Identify which cell holds the provided text, then report its (x, y) central coordinate. 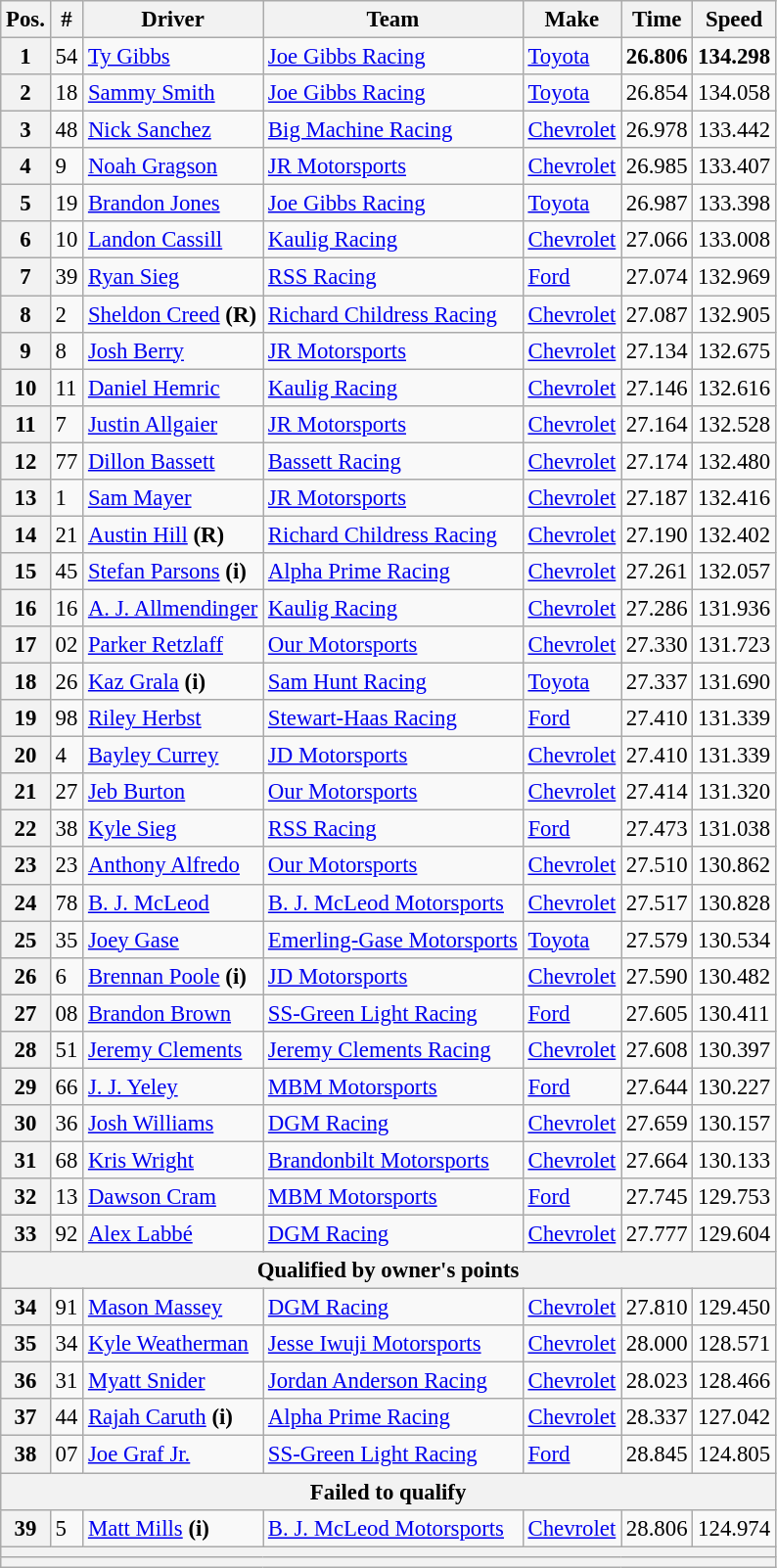
133.008 (734, 240)
22 (25, 829)
26.854 (658, 93)
132.057 (734, 572)
27.187 (658, 498)
Ty Gibbs (173, 57)
27.605 (658, 1013)
130.862 (734, 866)
Brandon Jones (173, 204)
133.407 (734, 166)
133.398 (734, 204)
Rajah Caruth (i) (173, 1418)
J. J. Yeley (173, 1086)
Alex Labbé (173, 1234)
25 (25, 940)
Team (393, 20)
132.675 (734, 350)
24 (25, 902)
12 (25, 461)
124.805 (734, 1454)
28.023 (658, 1381)
130.482 (734, 976)
Justin Allgaier (173, 424)
17 (25, 645)
130.828 (734, 902)
3 (25, 130)
28.000 (658, 1344)
15 (25, 572)
98 (67, 718)
124.974 (734, 1528)
27.261 (658, 572)
Riley Herbst (173, 718)
Joe Graf Jr. (173, 1454)
66 (67, 1086)
27.664 (658, 1160)
128.571 (734, 1344)
27.146 (658, 388)
131.690 (734, 682)
Time (658, 20)
# (67, 20)
134.298 (734, 57)
Myatt Snider (173, 1381)
07 (67, 1454)
Daniel Hemric (173, 388)
Brandon Brown (173, 1013)
27.164 (658, 424)
27.190 (658, 534)
B. J. McLeod (173, 902)
27.659 (658, 1124)
130.227 (734, 1086)
131.320 (734, 792)
Mason Massey (173, 1308)
Jesse Iwuji Motorsports (393, 1344)
132.528 (734, 424)
Jeb Burton (173, 792)
44 (67, 1418)
27.590 (658, 976)
26.987 (658, 204)
129.604 (734, 1234)
26.806 (658, 57)
Kris Wright (173, 1160)
27.644 (658, 1086)
26.985 (658, 166)
Jeremy Clements (173, 1050)
30 (25, 1124)
Brennan Poole (i) (173, 976)
A. J. Allmendinger (173, 608)
92 (67, 1234)
Austin Hill (R) (173, 534)
27.517 (658, 902)
Qualified by owner's points (388, 1270)
Sam Mayer (173, 498)
51 (67, 1050)
Make (571, 20)
68 (67, 1160)
Dawson Cram (173, 1197)
132.616 (734, 388)
27.579 (658, 940)
130.157 (734, 1124)
27.473 (658, 829)
128.466 (734, 1381)
Brandonbilt Motorsports (393, 1160)
Sam Hunt Racing (393, 682)
27.510 (658, 866)
28 (25, 1050)
Bassett Racing (393, 461)
54 (67, 57)
28.806 (658, 1528)
27.330 (658, 645)
Stewart-Haas Racing (393, 718)
Dillon Bassett (173, 461)
130.397 (734, 1050)
28.337 (658, 1418)
27.066 (658, 240)
08 (67, 1013)
132.480 (734, 461)
Jordan Anderson Racing (393, 1381)
32 (25, 1197)
27.745 (658, 1197)
27.608 (658, 1050)
Bayley Currey (173, 756)
Pos. (25, 20)
27.810 (658, 1308)
Speed (734, 20)
132.905 (734, 314)
127.042 (734, 1418)
129.753 (734, 1197)
Jeremy Clements Racing (393, 1050)
91 (67, 1308)
132.402 (734, 534)
27.286 (658, 608)
132.969 (734, 277)
27.777 (658, 1234)
131.723 (734, 645)
14 (25, 534)
27.087 (658, 314)
Sheldon Creed (R) (173, 314)
Joey Gase (173, 940)
33 (25, 1234)
130.411 (734, 1013)
134.058 (734, 93)
Big Machine Racing (393, 130)
45 (67, 572)
Failed to qualify (388, 1492)
Kyle Weatherman (173, 1344)
02 (67, 645)
48 (67, 130)
Anthony Alfredo (173, 866)
Nick Sanchez (173, 130)
130.133 (734, 1160)
27.337 (658, 682)
26.978 (658, 130)
28.845 (658, 1454)
Kyle Sieg (173, 829)
132.416 (734, 498)
77 (67, 461)
130.534 (734, 940)
Kaz Grala (i) (173, 682)
131.936 (734, 608)
Ryan Sieg (173, 277)
29 (25, 1086)
Driver (173, 20)
Stefan Parsons (i) (173, 572)
20 (25, 756)
Noah Gragson (173, 166)
Josh Berry (173, 350)
Parker Retzlaff (173, 645)
27.134 (658, 350)
131.038 (734, 829)
27.174 (658, 461)
Sammy Smith (173, 93)
37 (25, 1418)
Josh Williams (173, 1124)
133.442 (734, 130)
Matt Mills (i) (173, 1528)
Emerling-Gase Motorsports (393, 940)
27.074 (658, 277)
78 (67, 902)
27.414 (658, 792)
129.450 (734, 1308)
Landon Cassill (173, 240)
